For the text-containing cell, return its midpoint in (X, Y) coordinate format. 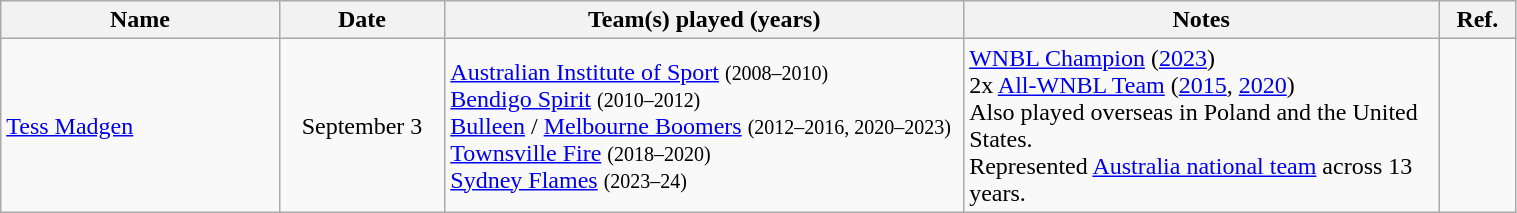
Notes (1202, 20)
Team(s) played (years) (704, 20)
Ref. (1478, 20)
Tess Madgen (140, 126)
Date (362, 20)
September 3 (362, 126)
Name (140, 20)
